Provide the (X, Y) coordinate of the cell's center where the given text is located.  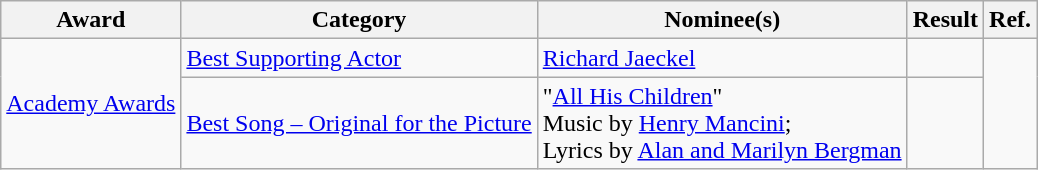
Category (359, 20)
Award (91, 20)
Result (945, 20)
Ref. (1010, 20)
Nominee(s) (722, 20)
Best Supporting Actor (359, 58)
Richard Jaeckel (722, 58)
Best Song – Original for the Picture (359, 123)
"All His Children" Music by Henry Mancini; Lyrics by Alan and Marilyn Bergman (722, 123)
Academy Awards (91, 104)
